From the cell containing the given text, extract its center point as [X, Y] coordinate. 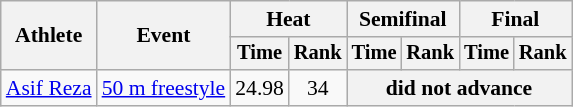
Semifinal [403, 19]
Final [515, 19]
Heat [288, 19]
Asif Reza [49, 88]
Athlete [49, 36]
did not advance [460, 88]
34 [318, 88]
Event [164, 36]
50 m freestyle [164, 88]
24.98 [260, 88]
